Output the [X, Y] coordinate of the center of the cell containing the given text.  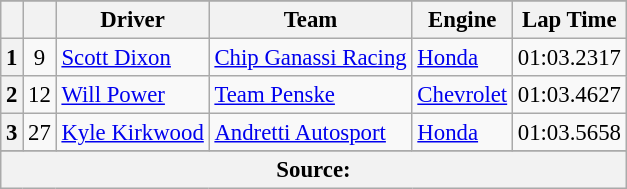
Andretti Autosport [310, 133]
Scott Dixon [132, 58]
2 [12, 95]
01:03.2317 [569, 58]
Team Penske [310, 95]
Team [310, 20]
Kyle Kirkwood [132, 133]
Source: [314, 170]
12 [40, 95]
9 [40, 58]
Chip Ganassi Racing [310, 58]
3 [12, 133]
Will Power [132, 95]
Lap Time [569, 20]
Chevrolet [462, 95]
01:03.4627 [569, 95]
01:03.5658 [569, 133]
1 [12, 58]
Driver [132, 20]
Engine [462, 20]
27 [40, 133]
